Search for the cell housing the specified text and yield its [x, y] center coordinate. 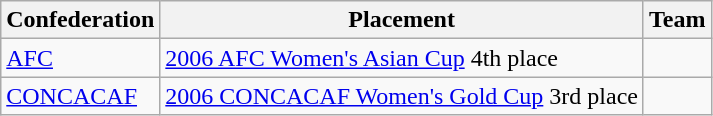
Team [677, 20]
Confederation [80, 20]
AFC [80, 58]
2006 AFC Women's Asian Cup 4th place [402, 58]
CONCACAF [80, 96]
Placement [402, 20]
2006 CONCACAF Women's Gold Cup 3rd place [402, 96]
